Identify which cell holds the provided text, then report its (X, Y) central coordinate. 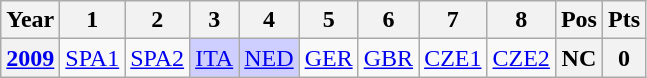
6 (388, 20)
Pos (578, 20)
3 (214, 20)
SPA1 (92, 58)
CZE1 (453, 58)
4 (269, 20)
2 (158, 20)
NED (269, 58)
2009 (30, 58)
GBR (388, 58)
GER (328, 58)
NC (578, 58)
8 (521, 20)
5 (328, 20)
SPA2 (158, 58)
Year (30, 20)
CZE2 (521, 58)
0 (624, 58)
7 (453, 20)
Pts (624, 20)
ITA (214, 58)
1 (92, 20)
